Return the [X, Y] coordinate for the center point of the cell that contains the specified text.  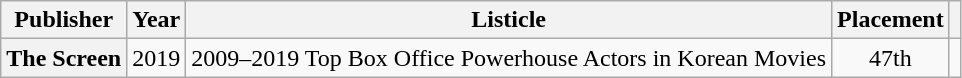
Year [156, 20]
Listicle [509, 20]
47th [891, 58]
Placement [891, 20]
2019 [156, 58]
The Screen [64, 58]
Publisher [64, 20]
2009–2019 Top Box Office Powerhouse Actors in Korean Movies [509, 58]
